Extract the [X, Y] coordinate from the center of the cell holding the provided text.  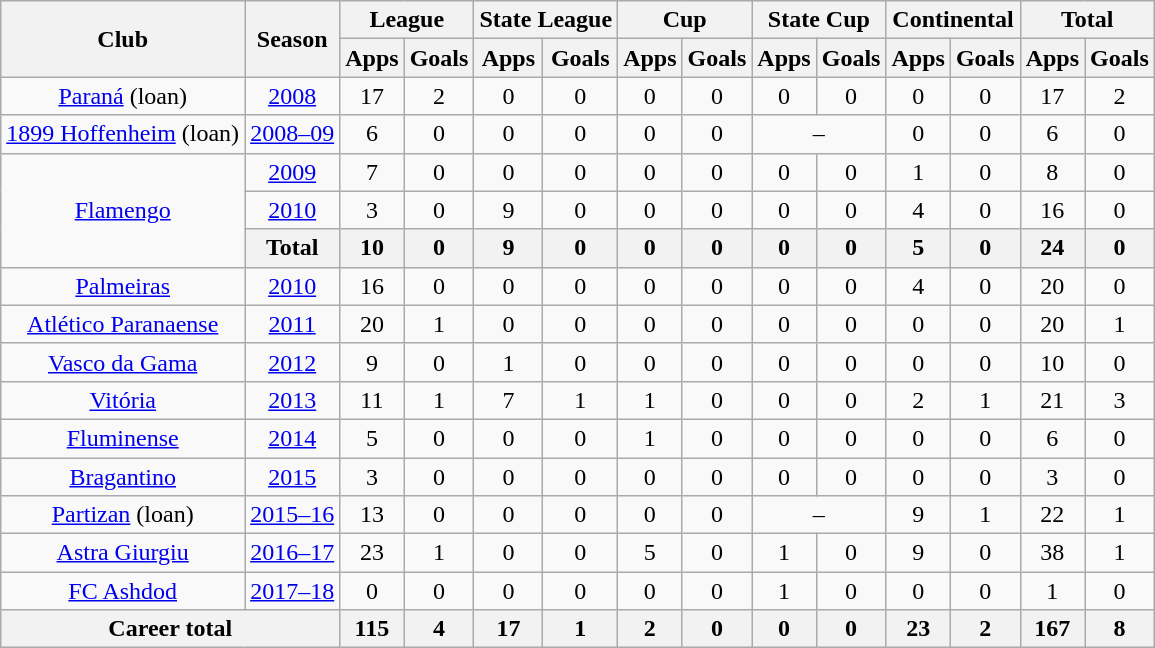
2016–17 [292, 553]
2011 [292, 324]
State League [546, 20]
Paraná (loan) [123, 96]
Astra Giurgiu [123, 553]
Atlético Paranaense [123, 324]
2013 [292, 400]
1899 Hoffenheim (loan) [123, 134]
13 [372, 515]
2015 [292, 477]
Club [123, 39]
FC Ashdod [123, 591]
Season [292, 39]
Flamengo [123, 210]
24 [1052, 248]
Continental [953, 20]
2009 [292, 172]
22 [1052, 515]
21 [1052, 400]
Cup [685, 20]
Bragantino [123, 477]
2015–16 [292, 515]
Career total [170, 629]
38 [1052, 553]
Palmeiras [123, 286]
2008 [292, 96]
Vitória [123, 400]
Fluminense [123, 438]
Vasco da Gama [123, 362]
167 [1052, 629]
115 [372, 629]
State Cup [819, 20]
2014 [292, 438]
2012 [292, 362]
League [407, 20]
11 [372, 400]
Partizan (loan) [123, 515]
2008–09 [292, 134]
2017–18 [292, 591]
